Detect which cell encompasses the target text, then output its (X, Y) center coordinate. 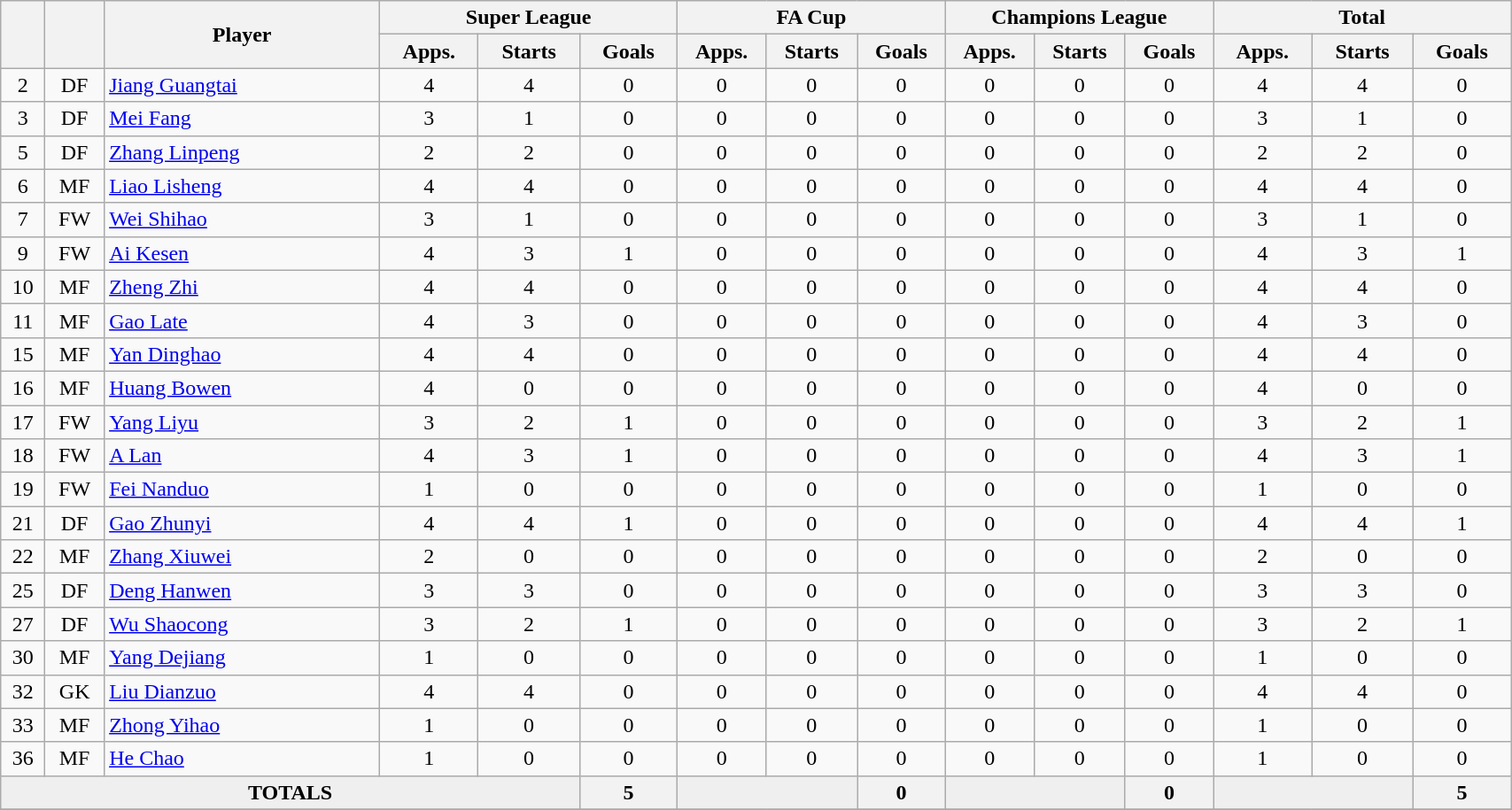
30 (23, 658)
Gao Late (243, 320)
7 (23, 220)
21 (23, 523)
Zheng Zhi (243, 287)
Ai Kesen (243, 253)
Wu Shaocong (243, 624)
Gao Zhunyi (243, 523)
18 (23, 456)
Fei Nanduo (243, 490)
Jiang Guangtai (243, 85)
Deng Hanwen (243, 590)
Yang Liyu (243, 422)
TOTALS (291, 792)
Huang Bowen (243, 388)
Wei Shihao (243, 220)
Yang Dejiang (243, 658)
Total (1362, 18)
FA Cup (811, 18)
16 (23, 388)
6 (23, 186)
33 (23, 725)
32 (23, 691)
Zhang Xiuwei (243, 557)
10 (23, 287)
GK (74, 691)
Yan Dinghao (243, 354)
A Lan (243, 456)
15 (23, 354)
9 (23, 253)
Champions League (1079, 18)
Mei Fang (243, 119)
He Chao (243, 759)
Liu Dianzuo (243, 691)
Zhang Linpeng (243, 152)
Player (243, 35)
17 (23, 422)
11 (23, 320)
Zhong Yihao (243, 725)
25 (23, 590)
Liao Lisheng (243, 186)
27 (23, 624)
19 (23, 490)
36 (23, 759)
22 (23, 557)
Super League (529, 18)
